For the text-containing cell, return its midpoint in [X, Y] coordinate format. 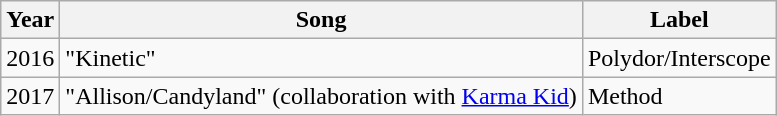
2017 [30, 96]
Method [679, 96]
"Kinetic" [322, 58]
Song [322, 20]
2016 [30, 58]
Polydor/Interscope [679, 58]
Year [30, 20]
Label [679, 20]
"Allison/Candyland" (collaboration with Karma Kid) [322, 96]
